Identify which cell holds the provided text, then report its [x, y] central coordinate. 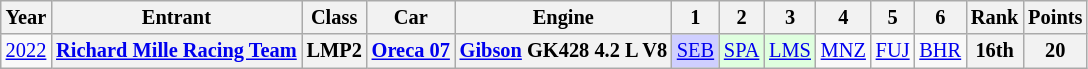
LMP2 [334, 51]
2 [742, 17]
Entrant [176, 17]
Engine [564, 17]
Points [1055, 17]
Oreca 07 [411, 51]
Class [334, 17]
MNZ [844, 51]
3 [790, 17]
Car [411, 17]
Rank [994, 17]
1 [696, 17]
4 [844, 17]
2022 [26, 51]
SPA [742, 51]
5 [893, 17]
SEB [696, 51]
6 [940, 17]
20 [1055, 51]
Year [26, 17]
LMS [790, 51]
16th [994, 51]
FUJ [893, 51]
Richard Mille Racing Team [176, 51]
BHR [940, 51]
Gibson GK428 4.2 L V8 [564, 51]
